Capture the cell that displays the provided text and extract its (X, Y) central coordinate. 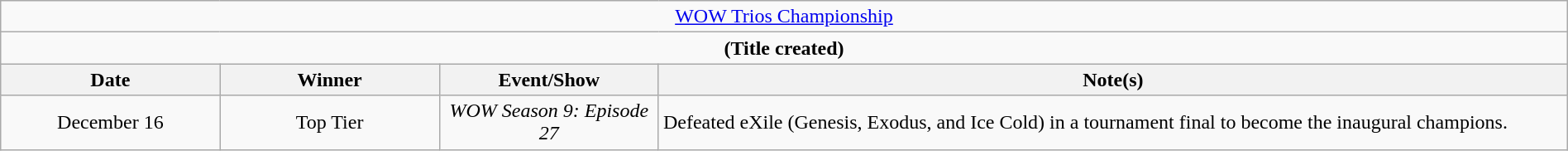
(Title created) (784, 48)
Date (111, 80)
Event/Show (549, 80)
Defeated eXile (Genesis, Exodus, and Ice Cold) in a tournament final to become the inaugural champions. (1113, 123)
December 16 (111, 123)
WOW Trios Championship (784, 17)
Note(s) (1113, 80)
Top Tier (329, 123)
Winner (329, 80)
WOW Season 9: Episode 27 (549, 123)
